Detect which cell encompasses the target text, then output its [X, Y] center coordinate. 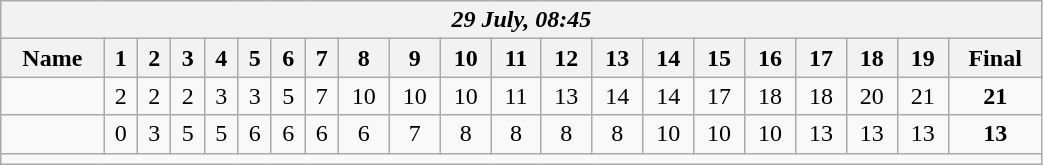
20 [872, 96]
1 [120, 58]
Final [995, 58]
Name [52, 58]
4 [220, 58]
0 [120, 134]
9 [414, 58]
12 [566, 58]
29 July, 08:45 [522, 20]
19 [922, 58]
16 [770, 58]
15 [720, 58]
